Extract the (X, Y) coordinate from the center of the cell holding the provided text.  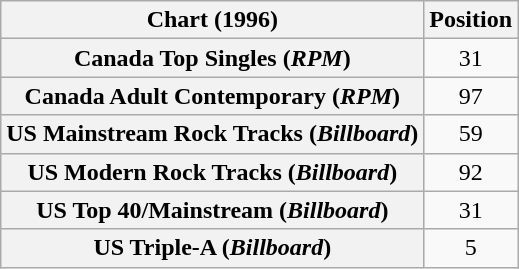
US Top 40/Mainstream (Billboard) (212, 210)
Canada Top Singles (RPM) (212, 58)
US Modern Rock Tracks (Billboard) (212, 172)
97 (471, 96)
Canada Adult Contemporary (RPM) (212, 96)
Chart (1996) (212, 20)
Position (471, 20)
5 (471, 248)
US Mainstream Rock Tracks (Billboard) (212, 134)
US Triple-A (Billboard) (212, 248)
92 (471, 172)
59 (471, 134)
